Extract the (X, Y) coordinate from the center of the cell holding the provided text.  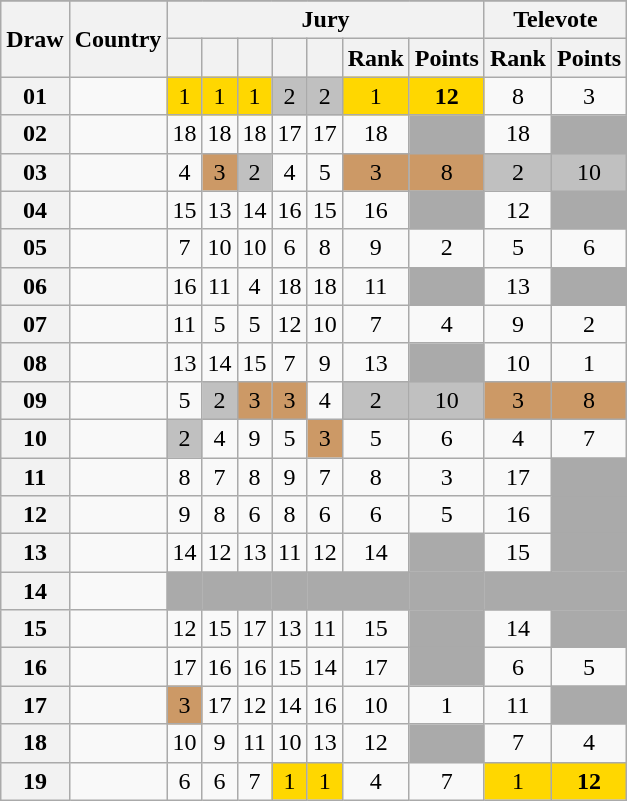
19 (35, 781)
Country (118, 39)
01 (35, 96)
Draw (35, 39)
06 (35, 286)
07 (35, 324)
09 (35, 400)
Jury (326, 20)
Televote (555, 20)
08 (35, 362)
04 (35, 210)
03 (35, 172)
05 (35, 248)
02 (35, 134)
